Search for the cell housing the specified text and yield its (x, y) center coordinate. 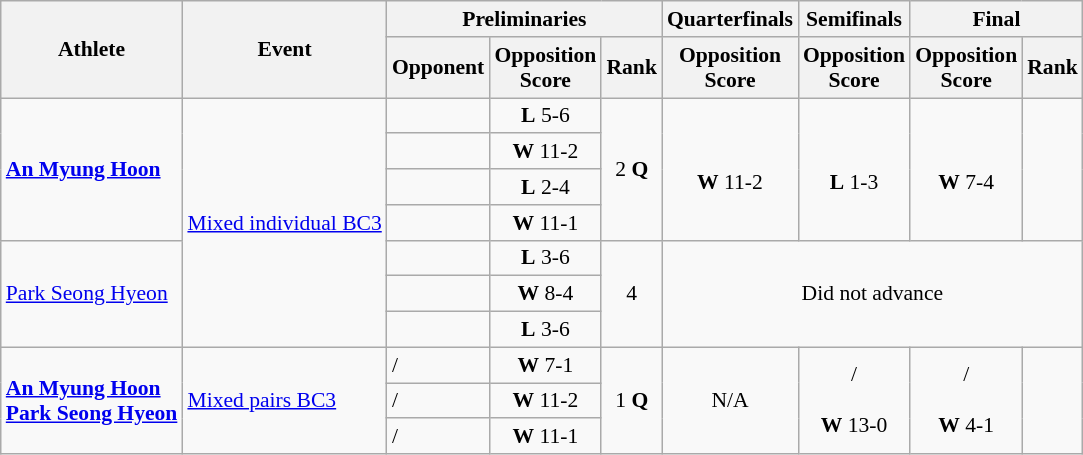
Semifinals (854, 19)
1 Q (632, 400)
An Myung Hoon (92, 169)
W 8-4 (545, 294)
Mixed pairs BC3 (284, 400)
N/A (730, 400)
L 5-6 (545, 116)
Event (284, 50)
2 Q (632, 169)
L 1-3 (854, 169)
L 2-4 (545, 187)
Preliminaries (524, 19)
Mixed individual BC3 (284, 222)
Park Seong Hyeon (92, 294)
Opponent (438, 68)
/ W 4-1 (966, 400)
Athlete (92, 50)
Quarterfinals (730, 19)
/ W 13-0 (854, 400)
Did not advance (872, 294)
W 7-4 (966, 169)
4 (632, 294)
W 7-1 (545, 365)
An Myung Hoon Park Seong Hyeon (92, 400)
Final (996, 19)
